For the text-containing cell, return its midpoint in (X, Y) coordinate format. 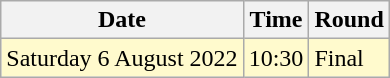
Time (276, 20)
Date (122, 20)
Saturday 6 August 2022 (122, 58)
Final (349, 58)
Round (349, 20)
10:30 (276, 58)
